From the cell containing the given text, extract its center point as (x, y) coordinate. 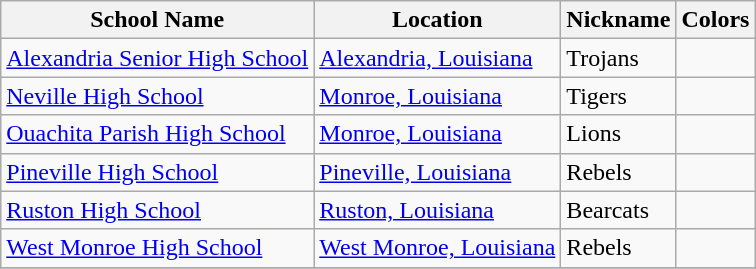
Pineville High School (158, 172)
West Monroe, Louisiana (438, 248)
West Monroe High School (158, 248)
School Name (158, 20)
Lions (618, 134)
Pineville, Louisiana (438, 172)
Alexandria Senior High School (158, 58)
Ruston, Louisiana (438, 210)
Trojans (618, 58)
Tigers (618, 96)
Ruston High School (158, 210)
Nickname (618, 20)
Alexandria, Louisiana (438, 58)
Ouachita Parish High School (158, 134)
Neville High School (158, 96)
Colors (716, 20)
Bearcats (618, 210)
Location (438, 20)
